Pinpoint the cell where the given text exists, returning its (x, y) midpoint coordinate. 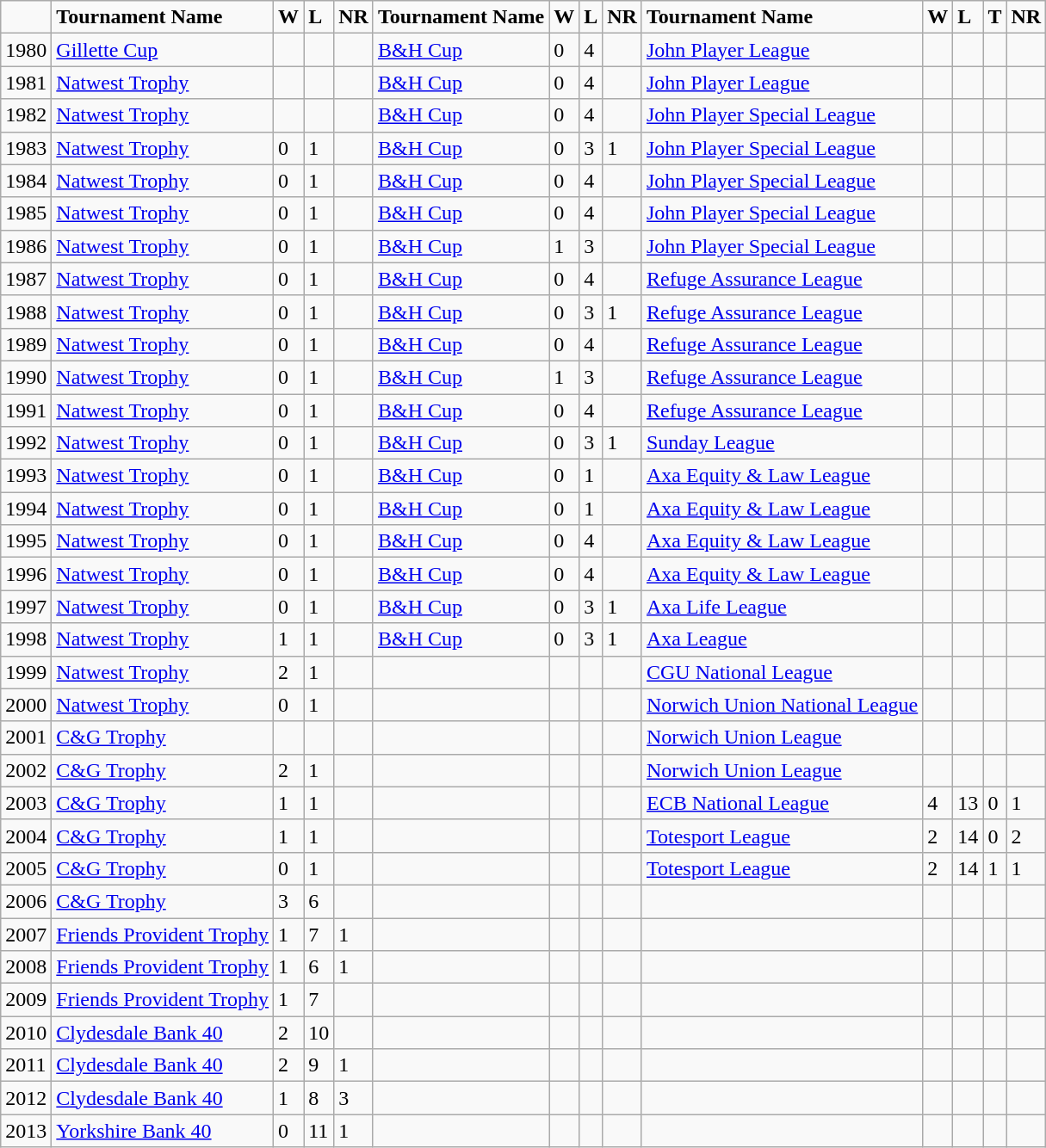
2005 (26, 868)
1988 (26, 312)
1990 (26, 377)
2003 (26, 803)
1986 (26, 246)
Gillette Cup (163, 50)
1992 (26, 443)
10 (319, 1033)
1989 (26, 344)
Axa Life League (782, 607)
1980 (26, 50)
2007 (26, 934)
2012 (26, 1098)
2010 (26, 1033)
2006 (26, 901)
T (995, 17)
1987 (26, 279)
ECB National League (782, 803)
1993 (26, 476)
CGU National League (782, 672)
1994 (26, 509)
2000 (26, 705)
1997 (26, 607)
Sunday League (782, 443)
1995 (26, 541)
1985 (26, 213)
1983 (26, 148)
2013 (26, 1131)
1996 (26, 574)
11 (319, 1131)
2009 (26, 1000)
1999 (26, 672)
2008 (26, 967)
1981 (26, 83)
Yorkshire Bank 40 (163, 1131)
13 (968, 803)
9 (319, 1065)
1998 (26, 639)
2004 (26, 836)
2001 (26, 738)
1991 (26, 410)
Axa League (782, 639)
8 (319, 1098)
2011 (26, 1065)
2002 (26, 770)
1982 (26, 115)
1984 (26, 181)
Norwich Union National League (782, 705)
